From the cell containing the given text, extract its center point as [x, y] coordinate. 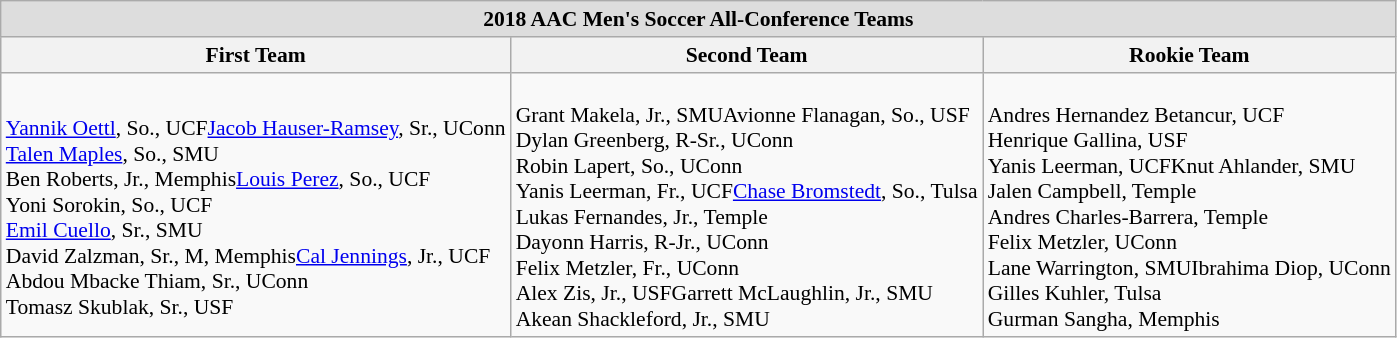
2018 AAC Men's Soccer All-Conference Teams [698, 19]
Second Team [747, 55]
Rookie Team [1190, 55]
First Team [256, 55]
